Detect which cell encompasses the target text, then output its (X, Y) center coordinate. 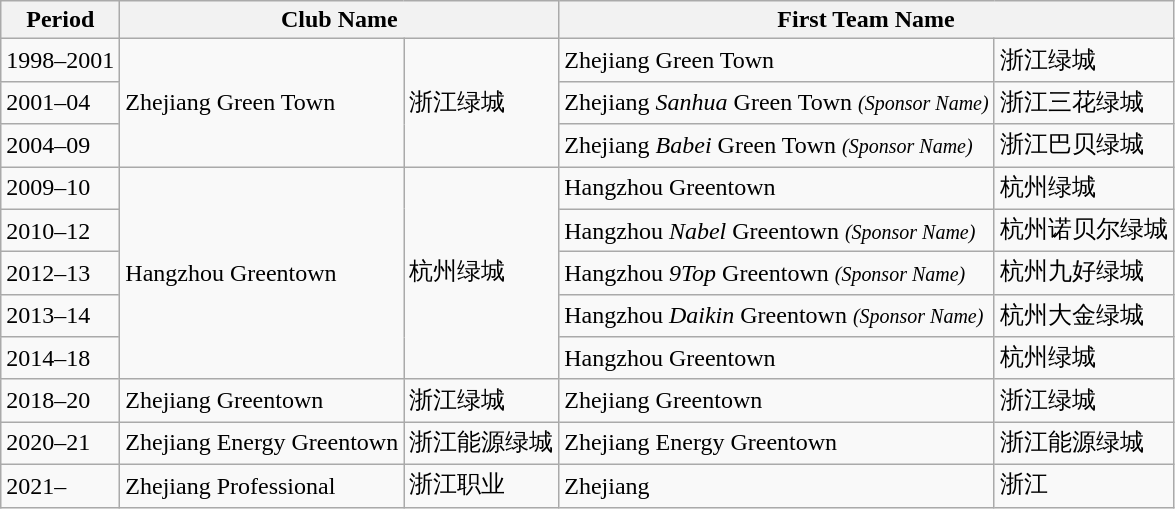
2018–20 (60, 400)
2009–10 (60, 188)
2004–09 (60, 146)
Hangzhou Daikin Greentown (Sponsor Name) (776, 316)
2001–04 (60, 102)
Period (60, 20)
浙江三花绿城 (1084, 102)
Zhejiang Professional (262, 486)
2021– (60, 486)
浙江巴贝绿城 (1084, 146)
2013–14 (60, 316)
2014–18 (60, 358)
First Team Name (866, 20)
杭州大金绿城 (1084, 316)
Hangzhou Nabel Greentown (Sponsor Name) (776, 230)
浙江职业 (482, 486)
Club Name (340, 20)
1998–2001 (60, 60)
2020–21 (60, 444)
Zhejiang Babei Green Town (Sponsor Name) (776, 146)
2010–12 (60, 230)
Zhejiang (776, 486)
浙江 (1084, 486)
杭州诺贝尔绿城 (1084, 230)
Zhejiang Sanhua Green Town (Sponsor Name) (776, 102)
2012–13 (60, 274)
Hangzhou 9Top Greentown (Sponsor Name) (776, 274)
杭州九好绿城 (1084, 274)
